Search for the cell housing the specified text and yield its [x, y] center coordinate. 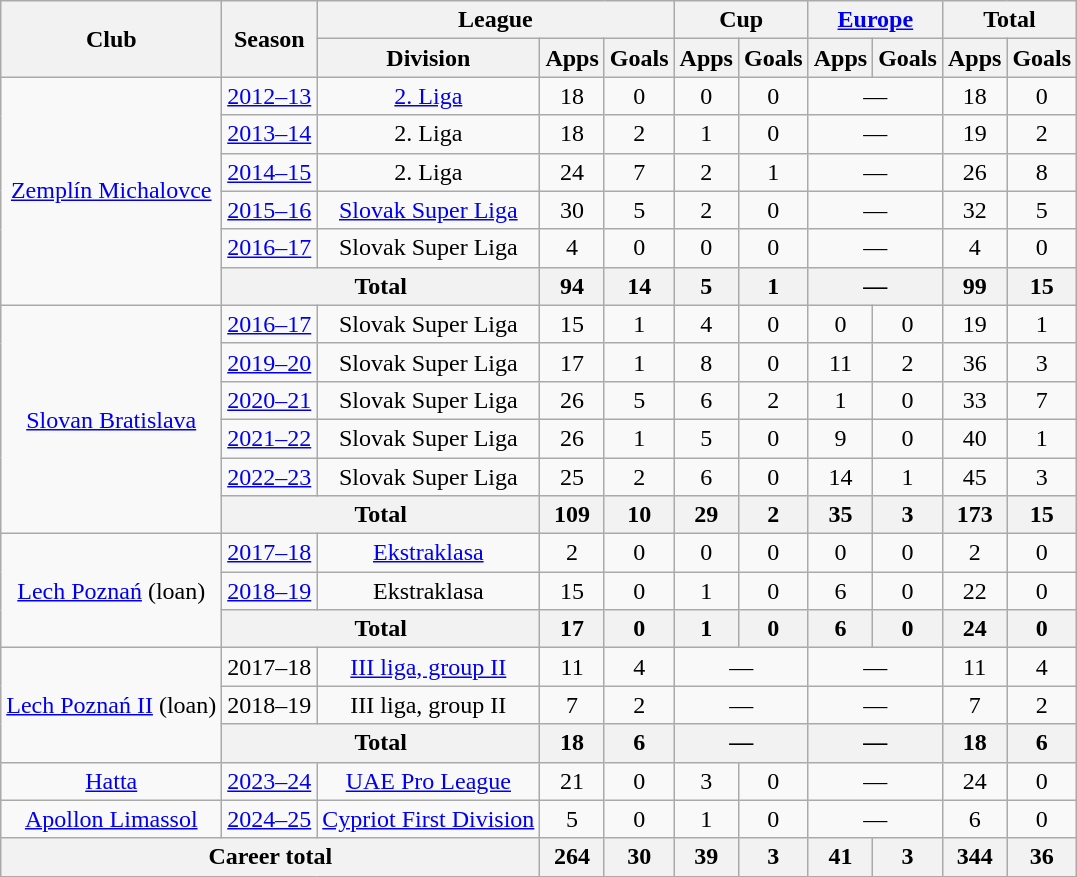
29 [706, 515]
Europe [875, 20]
League [496, 20]
UAE Pro League [428, 781]
33 [974, 400]
Slovan Bratislava [112, 419]
9 [840, 438]
Season [270, 39]
Division [428, 58]
22 [974, 591]
2015–16 [270, 210]
10 [639, 515]
2012–13 [270, 96]
2023–24 [270, 781]
Apollon Limassol [112, 819]
41 [840, 857]
40 [974, 438]
344 [974, 857]
32 [974, 210]
264 [572, 857]
39 [706, 857]
25 [572, 477]
2024–25 [270, 819]
2013–14 [270, 134]
99 [974, 286]
Club [112, 39]
2014–15 [270, 172]
2021–22 [270, 438]
Cypriot First Division [428, 819]
173 [974, 515]
45 [974, 477]
Lech Poznań II (loan) [112, 705]
Cup [741, 20]
109 [572, 515]
35 [840, 515]
Zemplín Michalovce [112, 191]
94 [572, 286]
2019–20 [270, 362]
Career total [270, 857]
Lech Poznań (loan) [112, 591]
21 [572, 781]
2022–23 [270, 477]
2020–21 [270, 400]
Hatta [112, 781]
